Find where the given text appears and provide that cell's center as (x, y) coordinate. 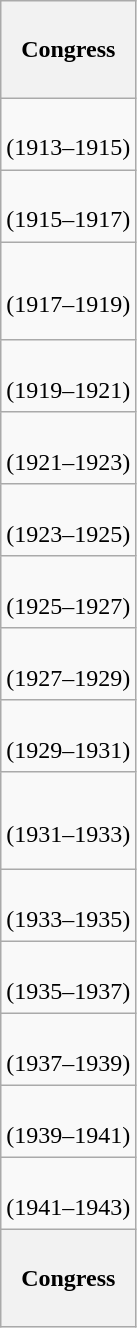
(1923–1925) (68, 520)
(1933–1935) (68, 906)
(1935–1937) (68, 978)
(1929–1931) (68, 736)
(1917–1919) (68, 291)
(1937–1939) (68, 1050)
(1941–1943) (68, 1194)
(1921–1923) (68, 448)
(1927–1929) (68, 664)
(1915–1917) (68, 206)
(1913–1915) (68, 134)
(1939–1941) (68, 1122)
(1925–1927) (68, 592)
(1931–1933) (68, 821)
(1919–1921) (68, 376)
